Return the (X, Y) coordinate for the center point of the cell that contains the specified text.  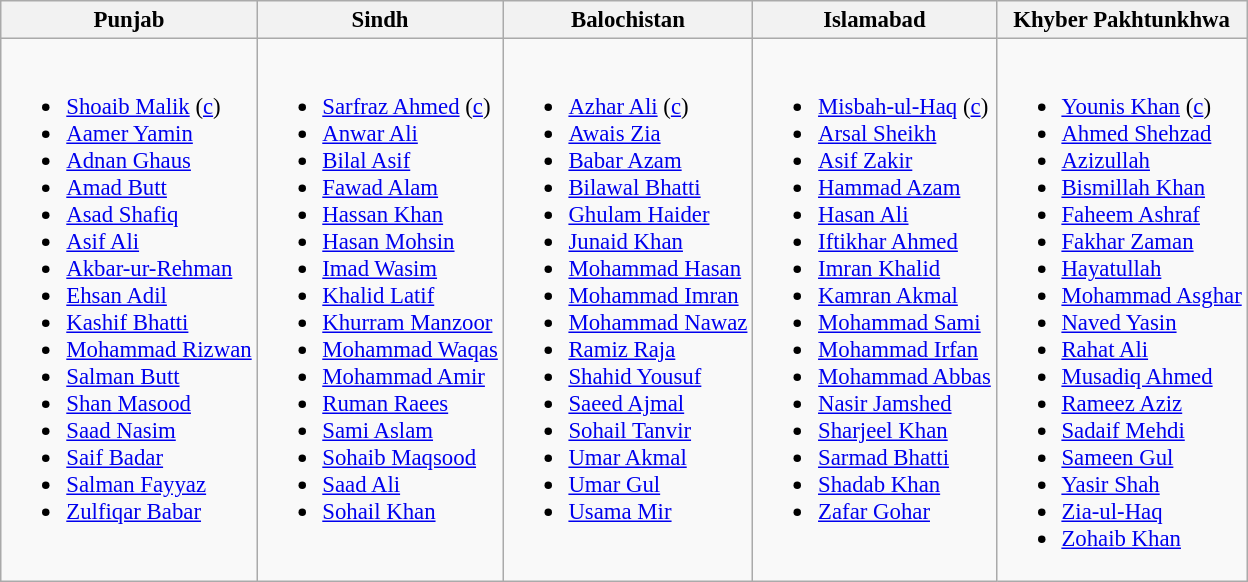
Khyber Pakhtunkhwa (1122, 20)
Balochistan (628, 20)
Punjab (129, 20)
Sindh (380, 20)
Islamabad (874, 20)
